Extract the [x, y] coordinate from the center of the cell holding the provided text.  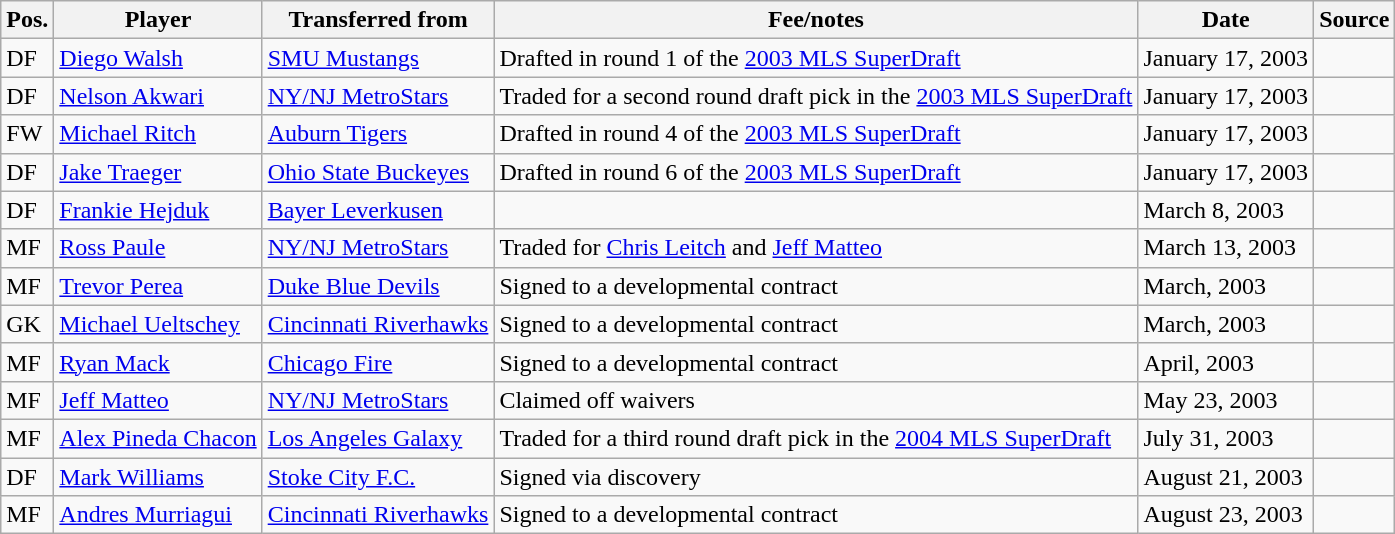
Pos. [28, 20]
Claimed off waivers [816, 400]
Nelson Akwari [158, 96]
Los Angeles Galaxy [378, 438]
Stoke City F.C. [378, 477]
Date [1226, 20]
Traded for Chris Leitch and Jeff Matteo [816, 248]
Michael Ritch [158, 134]
August 21, 2003 [1226, 477]
Traded for a second round draft pick in the 2003 MLS SuperDraft [816, 96]
GK [28, 324]
Auburn Tigers [378, 134]
Signed via discovery [816, 477]
Ross Paule [158, 248]
FW [28, 134]
March 8, 2003 [1226, 210]
Source [1354, 20]
Drafted in round 6 of the 2003 MLS SuperDraft [816, 172]
Michael Ueltschey [158, 324]
Chicago Fire [378, 362]
Mark Williams [158, 477]
April, 2003 [1226, 362]
May 23, 2003 [1226, 400]
March 13, 2003 [1226, 248]
Ryan Mack [158, 362]
Drafted in round 4 of the 2003 MLS SuperDraft [816, 134]
Transferred from [378, 20]
Bayer Leverkusen [378, 210]
Andres Murriagui [158, 515]
Traded for a third round draft pick in the 2004 MLS SuperDraft [816, 438]
Fee/notes [816, 20]
Player [158, 20]
Jake Traeger [158, 172]
July 31, 2003 [1226, 438]
Alex Pineda Chacon [158, 438]
SMU Mustangs [378, 58]
August 23, 2003 [1226, 515]
Trevor Perea [158, 286]
Ohio State Buckeyes [378, 172]
Jeff Matteo [158, 400]
Drafted in round 1 of the 2003 MLS SuperDraft [816, 58]
Duke Blue Devils [378, 286]
Frankie Hejduk [158, 210]
Diego Walsh [158, 58]
